Identify which cell holds the provided text, then report its (x, y) central coordinate. 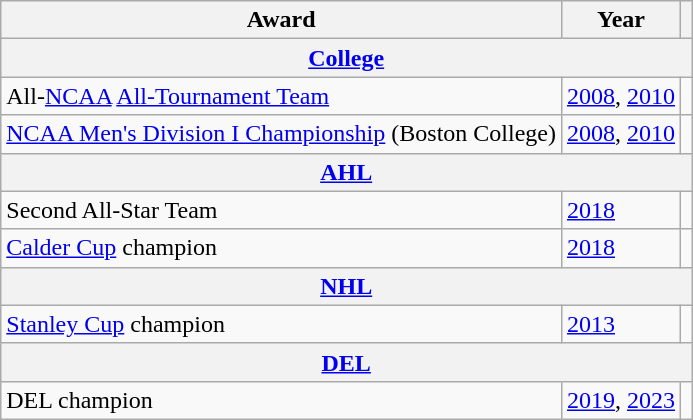
DEL (346, 362)
All-NCAA All-Tournament Team (282, 96)
Second All-Star Team (282, 210)
Calder Cup champion (282, 248)
DEL champion (282, 400)
NCAA Men's Division I Championship (Boston College) (282, 134)
Stanley Cup champion (282, 324)
2013 (620, 324)
2019, 2023 (620, 400)
College (346, 58)
Year (620, 20)
AHL (346, 172)
NHL (346, 286)
Award (282, 20)
